Extract the (X, Y) coordinate from the center of the cell holding the provided text.  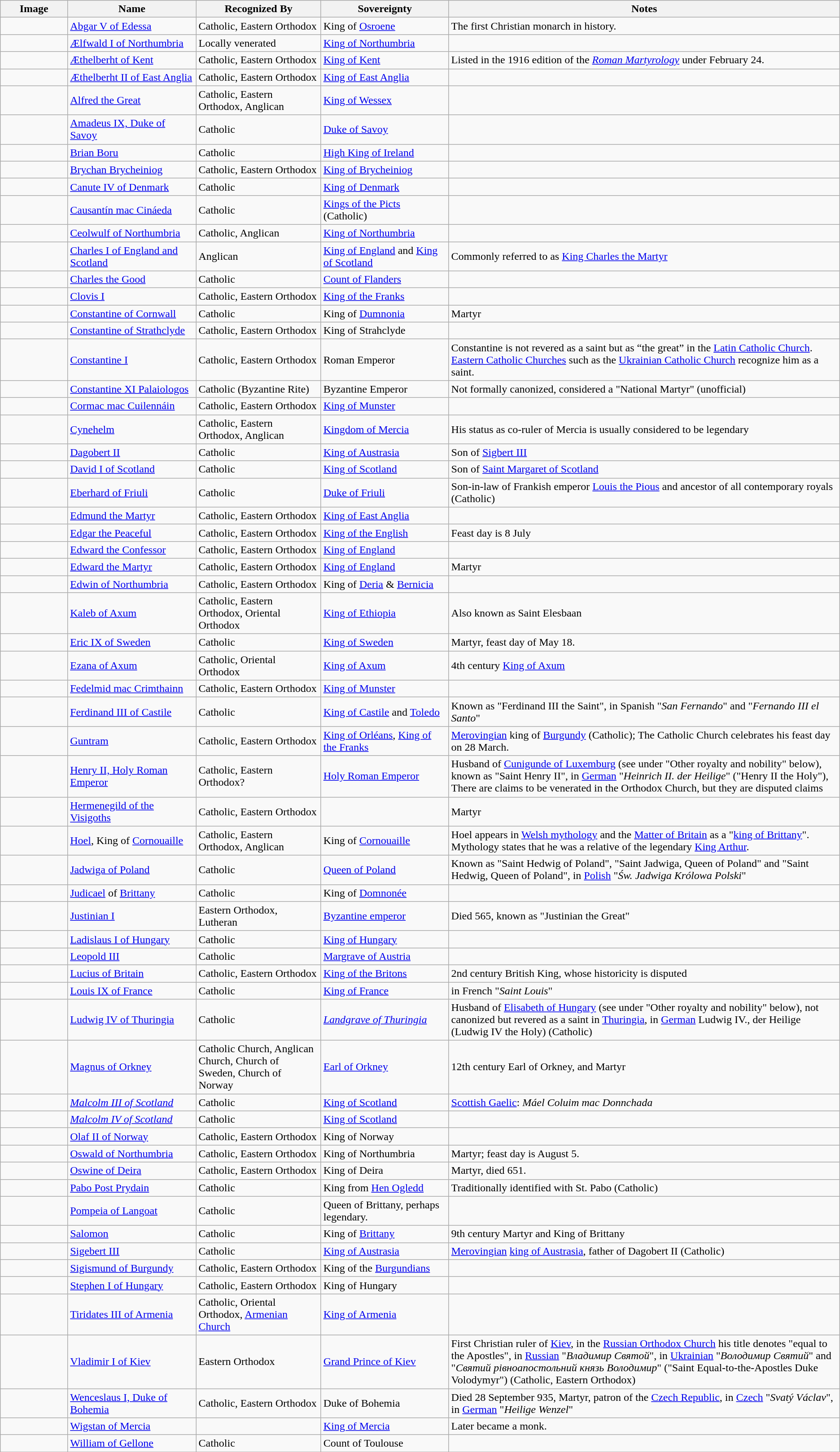
King of Brycheiniog (385, 170)
Æthelberht II of East Anglia (132, 77)
Pompeia of Langoat (132, 1211)
12th century Earl of Orkney, and Martyr (644, 1067)
Olaf II of Norway (132, 1137)
Wenceslaus I, Duke of Bohemia (132, 1403)
Abgar V of Edessa (132, 26)
Clovis I (132, 297)
Locally venerated (258, 43)
Eric IX of Sweden (132, 643)
King of Deria & Bernicia (385, 584)
King of Osroene (385, 26)
King of the English (385, 533)
King of Cornouaille (385, 841)
Edward the Confessor (132, 550)
King of France (385, 990)
King of the Burgundians (385, 1268)
Roman Emperor (385, 360)
Byzantine emperor (385, 916)
Anglican (258, 256)
King of Norway (385, 1137)
Son of Saint Margaret of Scotland (644, 469)
Ceolwulf of Northumbria (132, 233)
Tiridates III of Armenia (132, 1314)
Count of Flanders (385, 280)
Eastern Orthodox, Lutheran (258, 916)
Known as "Ferdinand III the Saint", in Spanish "San Fernando" and "Fernando III el Santo" (644, 712)
Alfred the Great (132, 101)
Vladimir I of Kiev (132, 1361)
Cynehelm (132, 429)
Oswine of Deira (132, 1171)
Pabo Post Prydain (132, 1188)
Landgrave of Thuringia (385, 1020)
William of Gellone (132, 1443)
9th century Martyr and King of Brittany (644, 1234)
Edwin of Northumbria (132, 584)
Cormac mac Cuilennáin (132, 406)
King of Brittany (385, 1234)
Oswald of Northumbria (132, 1154)
Listed in the 1916 edition of the Roman Martyrology under February 24. (644, 60)
Martyr; feast day is August 5. (644, 1154)
Also known as Saint Elesbaan (644, 613)
Kingdom of Mercia (385, 429)
Constantine of Cornwall (132, 314)
2nd century British King, whose historicity is disputed (644, 973)
Martyr, died 651. (644, 1171)
Scottish Gaelic: Máel Coluim mac Donnchada (644, 1102)
Holy Roman Emperor (385, 776)
King of Kent (385, 60)
Merovingian king of Burgundy (Catholic); The Catholic Church celebrates his feast day on 28 March. (644, 741)
Charles the Good (132, 280)
King of Dumnonia (385, 314)
King from Hen Ogledd (385, 1188)
King of Orléans, King of the Franks (385, 741)
Catholic, Eastern Orthodox? (258, 776)
Martyr, feast day of May 18. (644, 643)
Canute IV of Denmark (132, 187)
Catholic, Eastern Orthodox, Oriental Orthodox (258, 613)
Merovingian king of Austrasia, father of Dagobert II (Catholic) (644, 1251)
Son of Sigbert III (644, 452)
Hoel, King of Cornouaille (132, 841)
Grand Prince of Kiev (385, 1361)
Causantín mac Cináeda (132, 210)
Malcolm III of Scotland (132, 1102)
Hermenegild of the Visigoths (132, 811)
Known as "Saint Hedwig of Poland", "Saint Jadwiga, Queen of Poland" and "Saint Hedwig, Queen of Poland", in Polish "Św. Jadwiga Królowa Polski" (644, 870)
Wigstan of Mercia (132, 1426)
King of Ethiopia (385, 613)
Stephen I of Hungary (132, 1285)
Judicael of Brittany (132, 893)
High King of Ireland (385, 153)
King of England and King of Scotland (385, 256)
Margrave of Austria (385, 956)
Ludwig IV of Thuringia (132, 1020)
Catholic Church, Anglican Church, Church of Sweden, Church of Norway (258, 1067)
Constantine I (132, 360)
Catholic (Byzantine Rite) (258, 389)
Sigismund of Burgundy (132, 1268)
King of Armenia (385, 1314)
His status as co-ruler of Mercia is usually considered to be legendary (644, 429)
Earl of Orkney (385, 1067)
King of the Franks (385, 297)
King of the Britons (385, 973)
Queen of Poland (385, 870)
King of Sweden (385, 643)
Recognized By (258, 9)
Duke of Savoy (385, 129)
Duke of Bohemia (385, 1403)
Eberhard of Friuli (132, 493)
Edward the Martyr (132, 567)
Kings of the Picts (Catholic) (385, 210)
Edgar the Peaceful (132, 533)
Byzantine Emperor (385, 389)
Malcolm IV of Scotland (132, 1120)
Later became a monk. (644, 1426)
Died 28 September 935, Martyr, patron of the Czech Republic, in Czech "Svatý Václav", in German "Heilige Wenzel" (644, 1403)
Queen of Brittany, perhaps legendary. (385, 1211)
Died 565, known as "Justinian the Great" (644, 916)
Charles I of England and Scotland (132, 256)
David I of Scotland (132, 469)
Not formally canonized, considered a "National Martyr" (unofficial) (644, 389)
Kaleb of Axum (132, 613)
4th century King of Axum (644, 666)
Catholic, Oriental Orthodox, Armenian Church (258, 1314)
Louis IX of France (132, 990)
King of Deira (385, 1171)
Name (132, 9)
Image (34, 9)
Salomon (132, 1234)
Duke of Friuli (385, 493)
Sovereignty (385, 9)
Traditionally identified with St. Pabo (Catholic) (644, 1188)
Catholic, Oriental Orthodox (258, 666)
in French "Saint Louis" (644, 990)
King of Strahclyde (385, 331)
Fedelmid mac Crimthainn (132, 689)
King of Castile and Toledo (385, 712)
Ælfwald I of Northumbria (132, 43)
Brychan Brycheiniog (132, 170)
Ferdinand III of Castile (132, 712)
King of Denmark (385, 187)
Commonly referred to as King Charles the Martyr (644, 256)
Guntram (132, 741)
Magnus of Orkney (132, 1067)
Justinian I (132, 916)
Lucius of Britain (132, 973)
King of Mercia (385, 1426)
Dagobert II (132, 452)
Son-in-law of Frankish emperor Louis the Pious and ancestor of all contemporary royals (Catholic) (644, 493)
Eastern Orthodox (258, 1361)
Constantine of Strathclyde (132, 331)
Henry II, Holy Roman Emperor (132, 776)
Constantine XI Palaiologos (132, 389)
King of Domnonée (385, 893)
Amadeus IX, Duke of Savoy (132, 129)
Notes (644, 9)
Sigebert III (132, 1251)
Ezana of Axum (132, 666)
Feast day is 8 July (644, 533)
Catholic, Anglican (258, 233)
The first Christian monarch in history. (644, 26)
Edmund the Martyr (132, 516)
Leopold III (132, 956)
King of Axum (385, 666)
Brian Boru (132, 153)
Æthelberht of Kent (132, 60)
Jadwiga of Poland (132, 870)
King of Wessex (385, 101)
Count of Toulouse (385, 1443)
Ladislaus I of Hungary (132, 939)
